Provide the [x, y] coordinate of the cell's center where the given text is located.  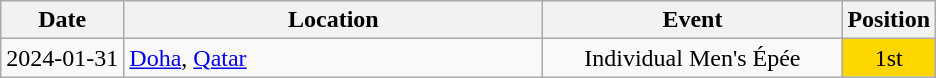
Date [62, 20]
Individual Men's Épée [692, 58]
Position [889, 20]
Doha, Qatar [334, 58]
Location [334, 20]
2024-01-31 [62, 58]
Event [692, 20]
1st [889, 58]
